For the text-containing cell, return its midpoint in [x, y] coordinate format. 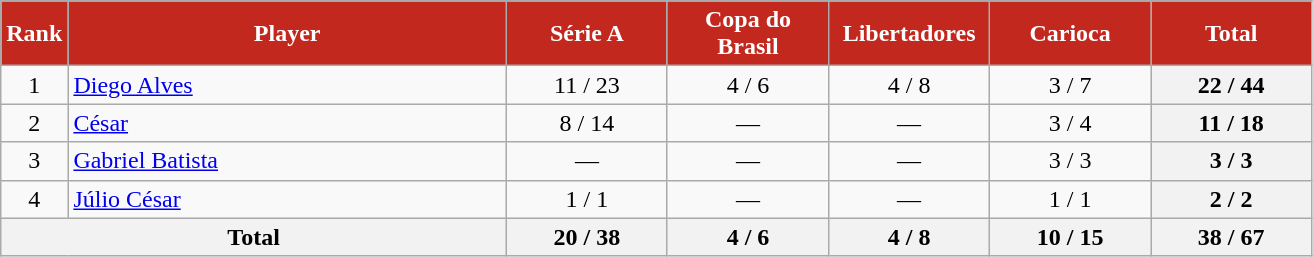
3 [34, 161]
10 / 15 [1070, 237]
Carioca [1070, 34]
8 / 14 [586, 123]
38 / 67 [1232, 237]
4 [34, 199]
Player [288, 34]
11 / 23 [586, 85]
20 / 38 [586, 237]
Libertadores [910, 34]
Rank [34, 34]
11 / 18 [1232, 123]
Série A [586, 34]
César [288, 123]
3 / 4 [1070, 123]
Copa do Brasil [748, 34]
Júlio César [288, 199]
Gabriel Batista [288, 161]
1 [34, 85]
2 / 2 [1232, 199]
2 [34, 123]
3 / 7 [1070, 85]
Diego Alves [288, 85]
22 / 44 [1232, 85]
